Find where the given text appears and provide that cell's center as (X, Y) coordinate. 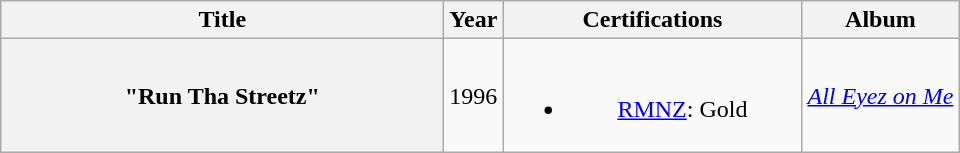
1996 (474, 96)
Year (474, 20)
Album (880, 20)
"Run Tha Streetz" (222, 96)
Certifications (652, 20)
All Eyez on Me (880, 96)
RMNZ: Gold (652, 96)
Title (222, 20)
